Capture the cell that displays the provided text and extract its (X, Y) central coordinate. 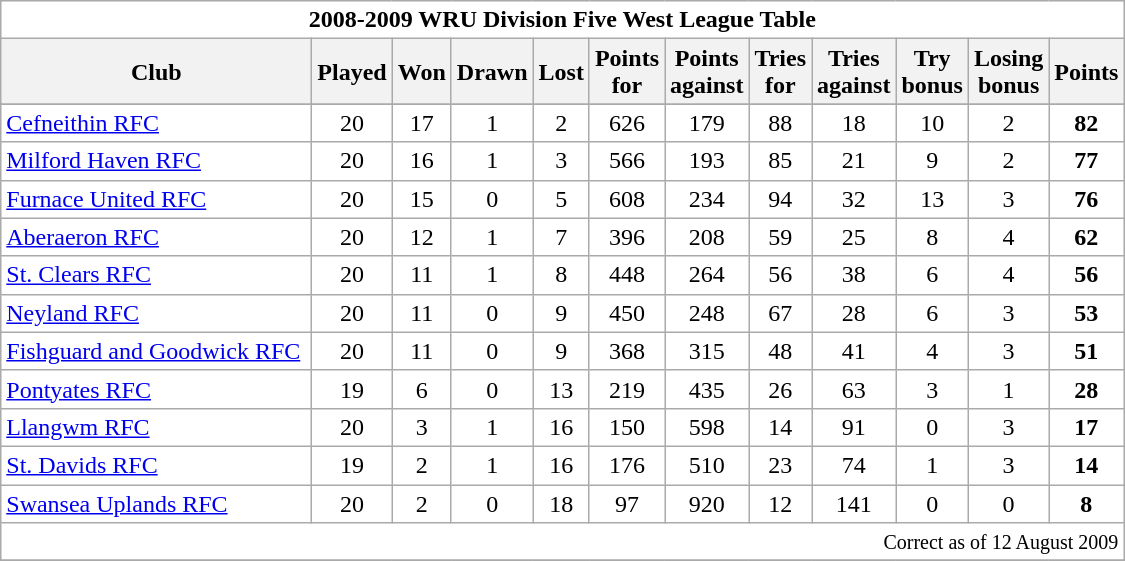
53 (1086, 313)
Swansea Uplands RFC (156, 503)
25 (854, 237)
234 (706, 199)
St. Davids RFC (156, 465)
77 (1086, 161)
62 (1086, 237)
32 (854, 199)
Won (422, 72)
Played (352, 72)
608 (626, 199)
Correct as of 12 August 2009 (562, 542)
510 (706, 465)
Losing bonus (1008, 72)
Furnace United RFC (156, 199)
23 (780, 465)
193 (706, 161)
63 (854, 389)
7 (561, 237)
150 (626, 427)
566 (626, 161)
2008-2009 WRU Division Five West League Table (562, 20)
76 (1086, 199)
67 (780, 313)
396 (626, 237)
26 (780, 389)
141 (854, 503)
264 (706, 275)
Llangwm RFC (156, 427)
85 (780, 161)
51 (1086, 351)
48 (780, 351)
248 (706, 313)
38 (854, 275)
Try bonus (932, 72)
626 (626, 123)
59 (780, 237)
Tries against (854, 72)
97 (626, 503)
94 (780, 199)
41 (854, 351)
Club (156, 72)
Milford Haven RFC (156, 161)
15 (422, 199)
St. Clears RFC (156, 275)
74 (854, 465)
Drawn (492, 72)
21 (854, 161)
Tries for (780, 72)
Aberaeron RFC (156, 237)
Points against (706, 72)
88 (780, 123)
Neyland RFC (156, 313)
368 (626, 351)
Lost (561, 72)
920 (706, 503)
208 (706, 237)
219 (626, 389)
598 (706, 427)
315 (706, 351)
176 (626, 465)
Points (1086, 72)
Fishguard and Goodwick RFC (156, 351)
5 (561, 199)
91 (854, 427)
Cefneithin RFC (156, 123)
Points for (626, 72)
448 (626, 275)
179 (706, 123)
450 (626, 313)
Pontyates RFC (156, 389)
82 (1086, 123)
435 (706, 389)
10 (932, 123)
